Provide the (x, y) coordinate of the cell's center where the given text is located.  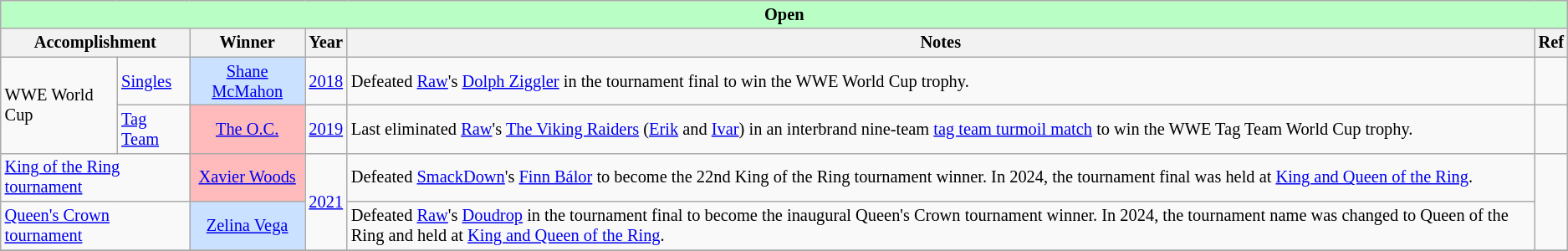
Tag Team (154, 129)
Open (784, 14)
Defeated Raw's Dolph Ziggler in the tournament final to win the WWE World Cup trophy. (941, 81)
Ref (1551, 43)
King of the Ring tournament (95, 177)
Winner (248, 43)
Zelina Vega (248, 226)
2021 (325, 201)
Notes (941, 43)
Accomplishment (95, 43)
2019 (325, 129)
Queen's Crown tournament (95, 226)
Last eliminated Raw's The Viking Raiders (Erik and Ivar) in an interbrand nine-team tag team turmoil match to win the WWE Tag Team World Cup trophy. (941, 129)
WWE World Cup (59, 105)
Year (325, 43)
Shane McMahon (248, 81)
2018 (325, 81)
Singles (154, 81)
Xavier Woods (248, 177)
The O.C. (248, 129)
